For the text-containing cell, return its midpoint in [x, y] coordinate format. 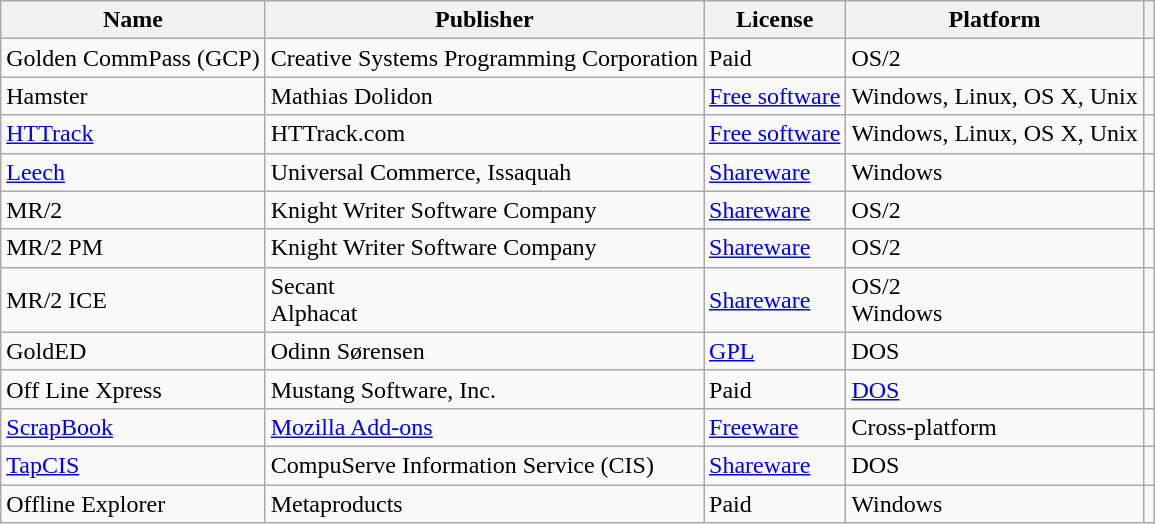
Creative Systems Programming Corporation [484, 58]
MR/2 [133, 210]
Golden CommPass (GCP) [133, 58]
SecantAlphacat [484, 300]
Metaproducts [484, 503]
OS/2Windows [994, 300]
MR/2 PM [133, 248]
Mathias Dolidon [484, 96]
License [775, 20]
Platform [994, 20]
Cross-platform [994, 427]
Offline Explorer [133, 503]
Publisher [484, 20]
Name [133, 20]
ScrapBook [133, 427]
GoldED [133, 351]
Off Line Xpress [133, 389]
HTTrack [133, 134]
Mozilla Add-ons [484, 427]
Hamster [133, 96]
Odinn Sørensen [484, 351]
Leech [133, 172]
Freeware [775, 427]
TapCIS [133, 465]
Mustang Software, Inc. [484, 389]
Universal Commerce, Issaquah [484, 172]
HTTrack.com [484, 134]
GPL [775, 351]
MR/2 ICE [133, 300]
CompuServe Information Service (CIS) [484, 465]
